Output the [x, y] coordinate of the center of the cell containing the given text.  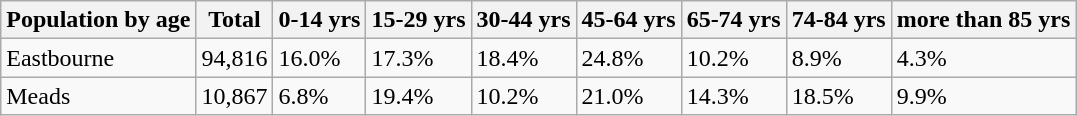
more than 85 yrs [984, 20]
4.3% [984, 58]
Population by age [98, 20]
Meads [98, 96]
8.9% [838, 58]
65-74 yrs [734, 20]
Eastbourne [98, 58]
74-84 yrs [838, 20]
0-14 yrs [320, 20]
Total [234, 20]
30-44 yrs [524, 20]
14.3% [734, 96]
19.4% [418, 96]
24.8% [628, 58]
18.5% [838, 96]
15-29 yrs [418, 20]
21.0% [628, 96]
16.0% [320, 58]
17.3% [418, 58]
18.4% [524, 58]
94,816 [234, 58]
45-64 yrs [628, 20]
6.8% [320, 96]
9.9% [984, 96]
10,867 [234, 96]
